Extract the [X, Y] coordinate from the center of the cell holding the provided text.  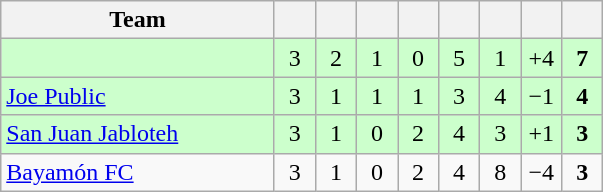
−4 [542, 172]
San Juan Jabloteh [138, 134]
+4 [542, 58]
+1 [542, 134]
7 [582, 58]
5 [460, 58]
Joe Public [138, 96]
Team [138, 20]
−1 [542, 96]
8 [500, 172]
Bayamón FC [138, 172]
